Output the [x, y] coordinate of the center of the cell containing the given text.  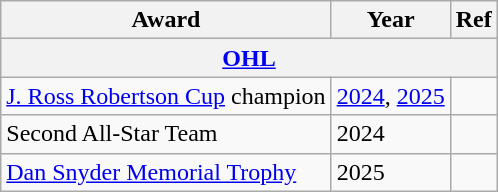
Second All-Star Team [166, 134]
J. Ross Robertson Cup champion [166, 96]
OHL [249, 58]
Year [390, 20]
2024 [390, 134]
Dan Snyder Memorial Trophy [166, 172]
Award [166, 20]
Ref [474, 20]
2024, 2025 [390, 96]
2025 [390, 172]
